Provide the (X, Y) coordinate of the cell's center where the given text is located.  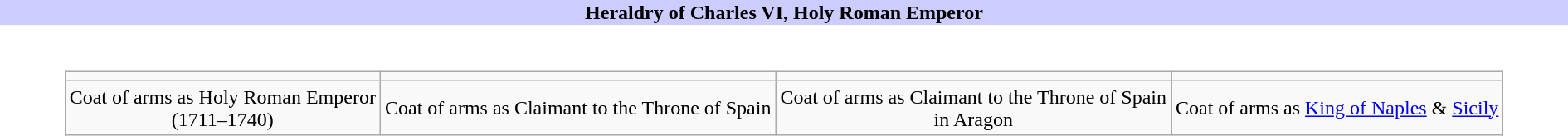
Coat of arms as Claimant to the Throne of Spainin Aragon (974, 108)
Coat of arms as Claimant to the Throne of Spain (577, 108)
Coat of arms as Holy Roman Emperor(1711–1740) (222, 108)
Coat of arms as King of Naples & Sicily (1337, 108)
Heraldry of Charles VI, Holy Roman Emperor (784, 12)
